Detect which cell encompasses the target text, then output its (X, Y) center coordinate. 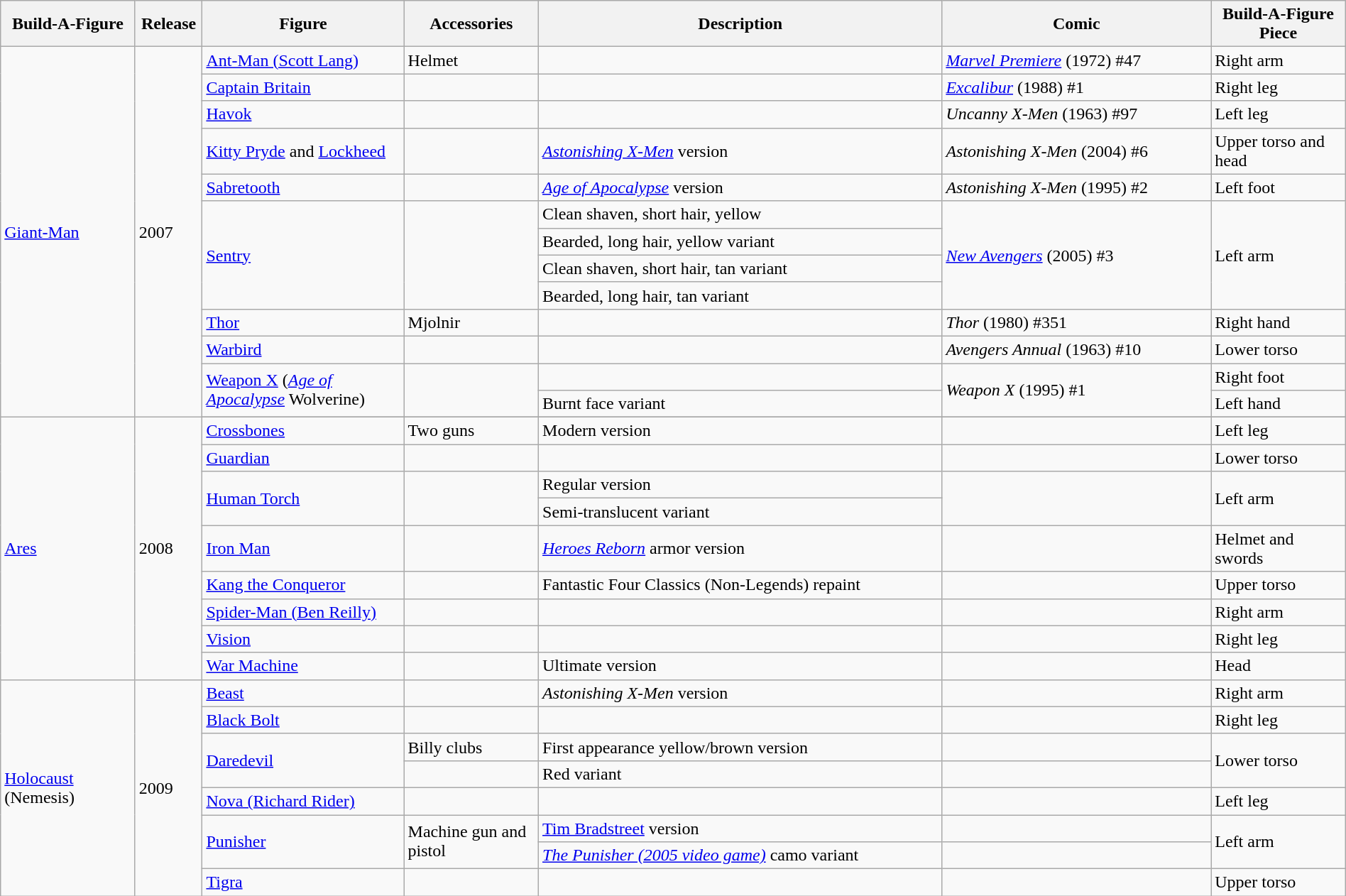
Excalibur (1988) #1 (1076, 87)
2008 (169, 549)
Modern version (740, 431)
Mjolnir (471, 322)
Weapon X (1995) #1 (1076, 390)
Ultimate version (740, 666)
Black Bolt (303, 720)
Human Torch (303, 498)
Bearded, long hair, tan variant (740, 295)
New Avengers (2005) #3 (1076, 255)
Burnt face variant (740, 404)
Left foot (1279, 187)
Tigra (303, 883)
Semi-translucent variant (740, 512)
Heroes Reborn armor version (740, 548)
Bearded, long hair, yellow variant (740, 241)
Crossbones (303, 431)
Captain Britain (303, 87)
Age of Apocalypse version (740, 187)
The Punisher (2005 video game) camo variant (740, 856)
Comic (1076, 24)
Regular version (740, 485)
Build-A-Figure (68, 24)
Vision (303, 639)
Machine gun and pistol (471, 842)
Nova (Richard Rider) (303, 801)
Ant-Man (Scott Lang) (303, 60)
Thor (303, 322)
Weapon X (Age of Apocalypse Wolverine) (303, 390)
Daredevil (303, 760)
First appearance yellow/brown version (740, 747)
War Machine (303, 666)
Kang the Conqueror (303, 585)
Accessories (471, 24)
Ares (68, 549)
Tim Bradstreet version (740, 829)
Helmet and swords (1279, 548)
Iron Man (303, 548)
Fantastic Four Classics (Non-Legends) repaint (740, 585)
Sabretooth (303, 187)
2009 (169, 787)
Guardian (303, 458)
Warbird (303, 349)
Uncanny X-Men (1963) #97 (1076, 114)
Upper torso and head (1279, 151)
Holocaust (Nemesis) (68, 787)
Clean shaven, short hair, yellow (740, 214)
Release (169, 24)
Spider-Man (Ben Reilly) (303, 612)
Right foot (1279, 377)
Avengers Annual (1963) #10 (1076, 349)
Beast (303, 693)
Giant-Man (68, 232)
Thor (1980) #351 (1076, 322)
Description (740, 24)
Astonishing X-Men (2004) #6 (1076, 151)
Marvel Premiere (1972) #47 (1076, 60)
Right hand (1279, 322)
Havok (303, 114)
Red variant (740, 774)
Helmet (471, 60)
Figure (303, 24)
Billy clubs (471, 747)
Punisher (303, 842)
Sentry (303, 255)
Clean shaven, short hair, tan variant (740, 268)
2007 (169, 232)
Kitty Pryde and Lockheed (303, 151)
Astonishing X-Men (1995) #2 (1076, 187)
Left hand (1279, 404)
Head (1279, 666)
Build-A-Figure Piece (1279, 24)
Two guns (471, 431)
